Find where the given text appears and provide that cell's center as (X, Y) coordinate. 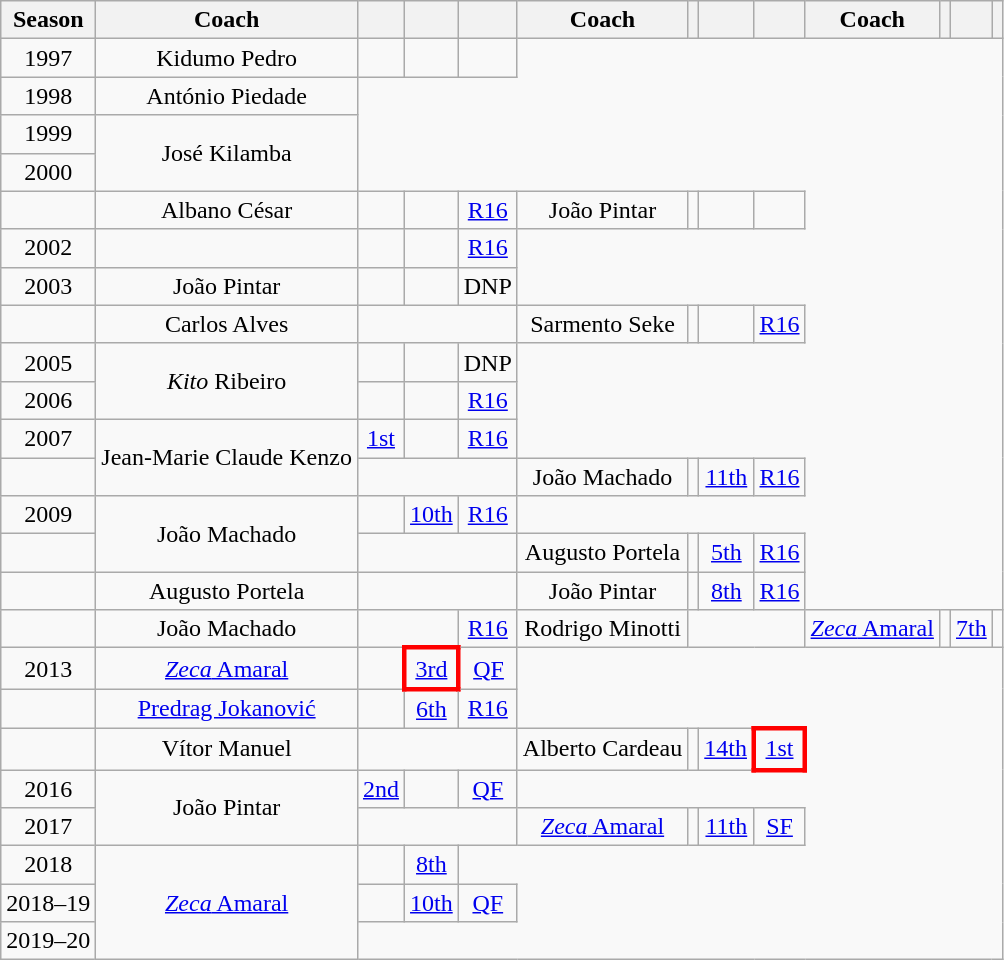
1998 (48, 96)
1997 (48, 58)
2009 (48, 515)
Kito Ribeiro (227, 381)
2016 (48, 789)
Albano César (227, 210)
SF (780, 827)
2003 (48, 286)
2005 (48, 362)
Jean-Marie Claude Kenzo (227, 457)
2019–20 (48, 941)
2000 (48, 172)
José Kilamba (227, 153)
2nd (380, 789)
António Piedade (227, 96)
14th (726, 748)
Kidumo Pedro (227, 58)
3rd (432, 668)
2018 (48, 865)
2002 (48, 248)
Sarmento Seke (602, 324)
5th (726, 553)
Vítor Manuel (227, 748)
2006 (48, 400)
7th (971, 629)
2017 (48, 827)
Rodrigo Minotti (602, 629)
1999 (48, 134)
2018–19 (48, 903)
2007 (48, 438)
Carlos Alves (227, 324)
6th (432, 709)
Alberto Cardeau (602, 748)
Predrag Jokanović (227, 709)
2013 (48, 668)
Season (48, 20)
